Output the (X, Y) coordinate of the center of the cell containing the given text.  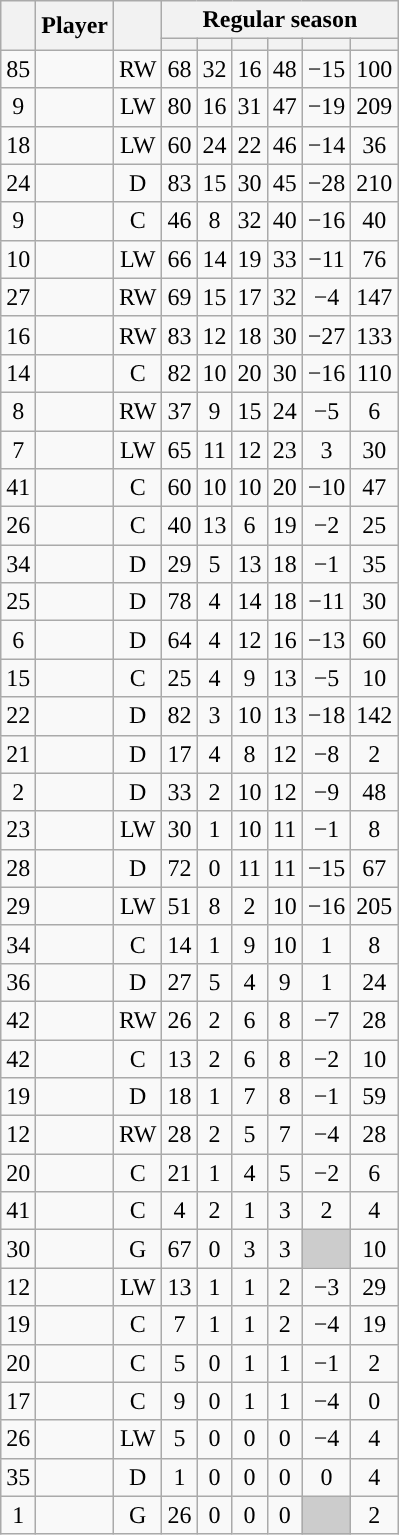
110 (374, 373)
45 (284, 183)
133 (374, 335)
−28 (326, 183)
66 (180, 259)
59 (374, 1097)
37 (180, 411)
72 (180, 868)
65 (180, 449)
−7 (326, 1020)
−18 (326, 716)
31 (250, 107)
Player (75, 26)
69 (180, 297)
209 (374, 107)
78 (180, 602)
80 (180, 107)
100 (374, 69)
205 (374, 906)
64 (180, 640)
Regular season (280, 20)
−14 (326, 145)
−27 (326, 335)
142 (374, 716)
−10 (326, 488)
147 (374, 297)
−9 (326, 792)
68 (180, 69)
51 (180, 906)
−8 (326, 754)
210 (374, 183)
76 (374, 259)
−3 (326, 1287)
−13 (326, 640)
−19 (326, 107)
85 (18, 69)
